Output the (x, y) coordinate of the center of the cell containing the given text.  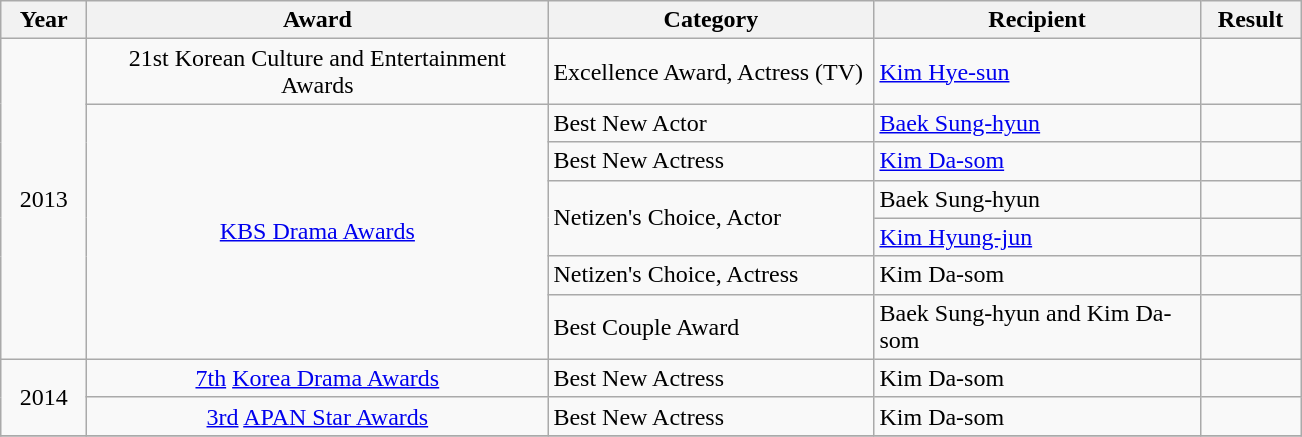
Year (44, 20)
Kim Hyung-jun (1037, 237)
Baek Sung-hyun and Kim Da-som (1037, 326)
21st Korean Culture and Entertainment Awards (318, 72)
Kim Hye-sun (1037, 72)
Netizen's Choice, Actress (711, 275)
Recipient (1037, 20)
2013 (44, 199)
Award (318, 20)
2014 (44, 397)
3rd APAN Star Awards (318, 416)
7th Korea Drama Awards (318, 378)
Best Couple Award (711, 326)
Result (1250, 20)
Netizen's Choice, Actor (711, 218)
Category (711, 20)
Best New Actor (711, 123)
Excellence Award, Actress (TV) (711, 72)
KBS Drama Awards (318, 232)
